Pinpoint the cell where the given text exists, returning its [x, y] midpoint coordinate. 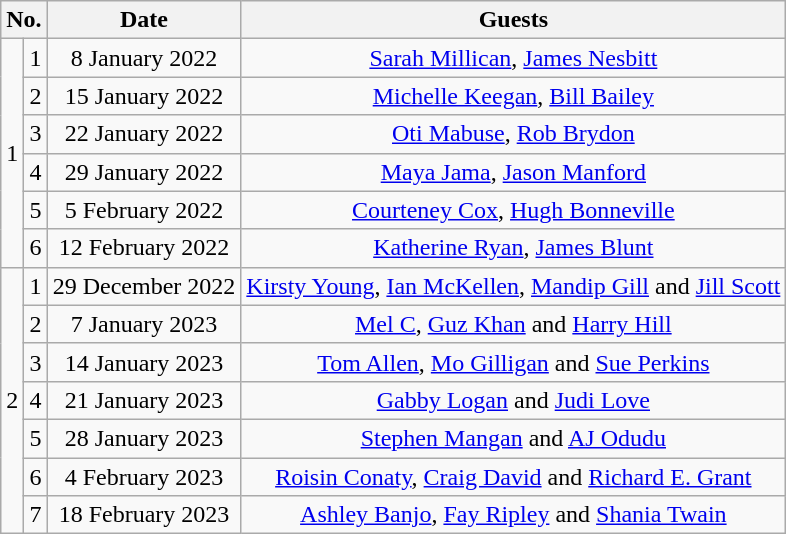
Michelle Keegan, Bill Bailey [514, 96]
Oti Mabuse, Rob Brydon [514, 134]
Roisin Conaty, Craig David and Richard E. Grant [514, 477]
14 January 2023 [144, 362]
Date [144, 20]
7 January 2023 [144, 324]
15 January 2022 [144, 96]
29 January 2022 [144, 172]
Mel C, Guz Khan and Harry Hill [514, 324]
Kirsty Young, Ian McKellen, Mandip Gill and Jill Scott [514, 286]
Stephen Mangan and AJ Odudu [514, 438]
22 January 2022 [144, 134]
4 February 2023 [144, 477]
Gabby Logan and Judi Love [514, 400]
Ashley Banjo, Fay Ripley and Shania Twain [514, 515]
21 January 2023 [144, 400]
5 February 2022 [144, 210]
12 February 2022 [144, 248]
Sarah Millican, James Nesbitt [514, 58]
Guests [514, 20]
28 January 2023 [144, 438]
18 February 2023 [144, 515]
Tom Allen, Mo Gilligan and Sue Perkins [514, 362]
29 December 2022 [144, 286]
Maya Jama, Jason Manford [514, 172]
Katherine Ryan, James Blunt [514, 248]
8 January 2022 [144, 58]
No. [24, 20]
Courteney Cox, Hugh Bonneville [514, 210]
7 [36, 515]
